Return [X, Y] of the center of cell containing provided text 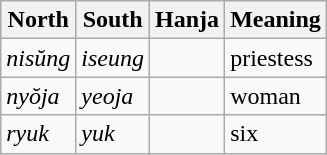
woman [276, 96]
ryuk [38, 134]
Meaning [276, 20]
yuk [113, 134]
nisŭng [38, 58]
six [276, 134]
priestess [276, 58]
South [113, 20]
North [38, 20]
Hanja [188, 20]
nyŏja [38, 96]
iseung [113, 58]
yeoja [113, 96]
